Pinpoint the cell where the given text exists, returning its (x, y) midpoint coordinate. 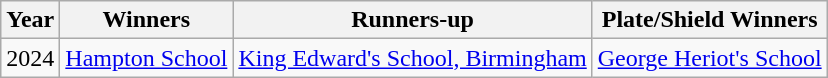
George Heriot's School (710, 58)
Runners-up (412, 20)
Plate/Shield Winners (710, 20)
Year (30, 20)
King Edward's School, Birmingham (412, 58)
2024 (30, 58)
Winners (146, 20)
Hampton School (146, 58)
